Extract the (x, y) coordinate from the center of the cell holding the provided text.  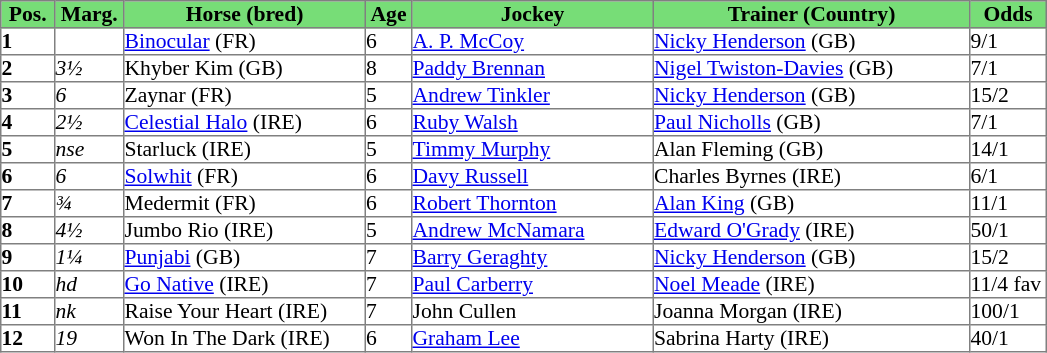
Punjabi (GB) (245, 258)
Noel Meade (IRE) (811, 284)
Sabrina Harty (IRE) (811, 338)
Paddy Brennan (533, 68)
9/1 (1008, 42)
Trainer (Country) (811, 14)
Marg. (90, 14)
Won In The Dark (IRE) (245, 338)
Andrew McNamara (533, 230)
1 (28, 42)
Raise Your Heart (IRE) (245, 312)
Nigel Twiston-Davies (GB) (811, 68)
4 (28, 122)
Barry Geraghty (533, 258)
19 (90, 338)
Jockey (533, 14)
Paul Nicholls (GB) (811, 122)
1¼ (90, 258)
Charles Byrnes (IRE) (811, 176)
Jumbo Rio (IRE) (245, 230)
40/1 (1008, 338)
4½ (90, 230)
12 (28, 338)
Andrew Tinkler (533, 96)
Alan Fleming (GB) (811, 150)
2½ (90, 122)
Timmy Murphy (533, 150)
9 (28, 258)
Davy Russell (533, 176)
Solwhit (FR) (245, 176)
6/1 (1008, 176)
Age (388, 14)
Celestial Halo (IRE) (245, 122)
Robert Thornton (533, 204)
A. P. McCoy (533, 42)
Starluck (IRE) (245, 150)
Edward O'Grady (IRE) (811, 230)
Odds (1008, 14)
Go Native (IRE) (245, 284)
Paul Carberry (533, 284)
11/1 (1008, 204)
11 (28, 312)
Khyber Kim (GB) (245, 68)
100/1 (1008, 312)
¾ (90, 204)
10 (28, 284)
Graham Lee (533, 338)
Binocular (FR) (245, 42)
11/4 fav (1008, 284)
Horse (bred) (245, 14)
3 (28, 96)
Alan King (GB) (811, 204)
14/1 (1008, 150)
Zaynar (FR) (245, 96)
3½ (90, 68)
Medermit (FR) (245, 204)
hd (90, 284)
John Cullen (533, 312)
nk (90, 312)
nse (90, 150)
50/1 (1008, 230)
Ruby Walsh (533, 122)
Joanna Morgan (IRE) (811, 312)
2 (28, 68)
Pos. (28, 14)
